Search for the cell housing the specified text and yield its (x, y) center coordinate. 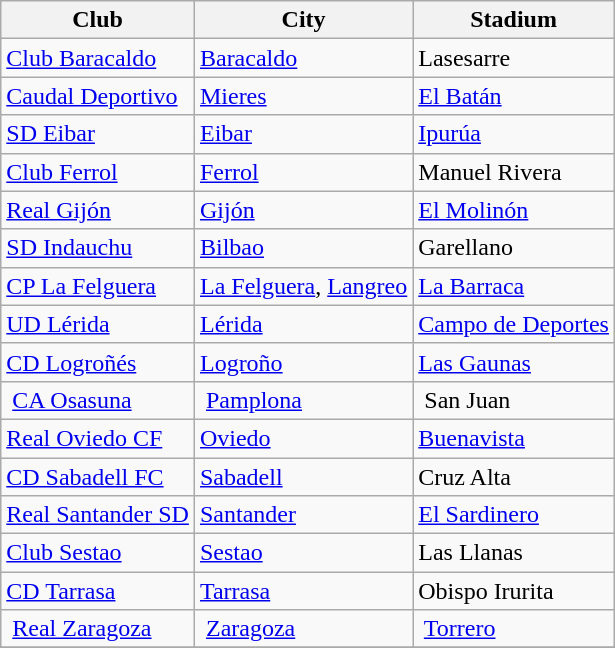
Lérida (303, 324)
Santander (303, 515)
Torrero (514, 629)
Campo de Deportes (514, 324)
UD Lérida (98, 324)
Pamplona (303, 400)
Gijón (303, 210)
Zaragoza (303, 629)
CD Tarrasa (98, 591)
Club Sestao (98, 553)
Ipurúa (514, 134)
SD Eibar (98, 134)
Manuel Rivera (514, 172)
La Felguera, Langreo (303, 286)
Mieres (303, 96)
Club Baracaldo (98, 58)
Cruz Alta (514, 477)
Garellano (514, 248)
Lasesarre (514, 58)
Real Santander SD (98, 515)
Bilbao (303, 248)
Caudal Deportivo (98, 96)
Tarrasa (303, 591)
CD Logroñés (98, 362)
San Juan (514, 400)
Sestao (303, 553)
Obispo Irurita (514, 591)
El Batán (514, 96)
CA Osasuna (98, 400)
CD Sabadell FC (98, 477)
Eibar (303, 134)
Club Ferrol (98, 172)
Oviedo (303, 438)
Sabadell (303, 477)
SD Indauchu (98, 248)
Club (98, 20)
Real Zaragoza (98, 629)
City (303, 20)
Las Gaunas (514, 362)
El Molinón (514, 210)
Las Llanas (514, 553)
Real Oviedo CF (98, 438)
Logroño (303, 362)
Buenavista (514, 438)
CP La Felguera (98, 286)
Baracaldo (303, 58)
Stadium (514, 20)
Real Gijón (98, 210)
Ferrol (303, 172)
La Barraca (514, 286)
El Sardinero (514, 515)
